Determine the [X, Y] coordinate at the center of the cell enclosing the given text.  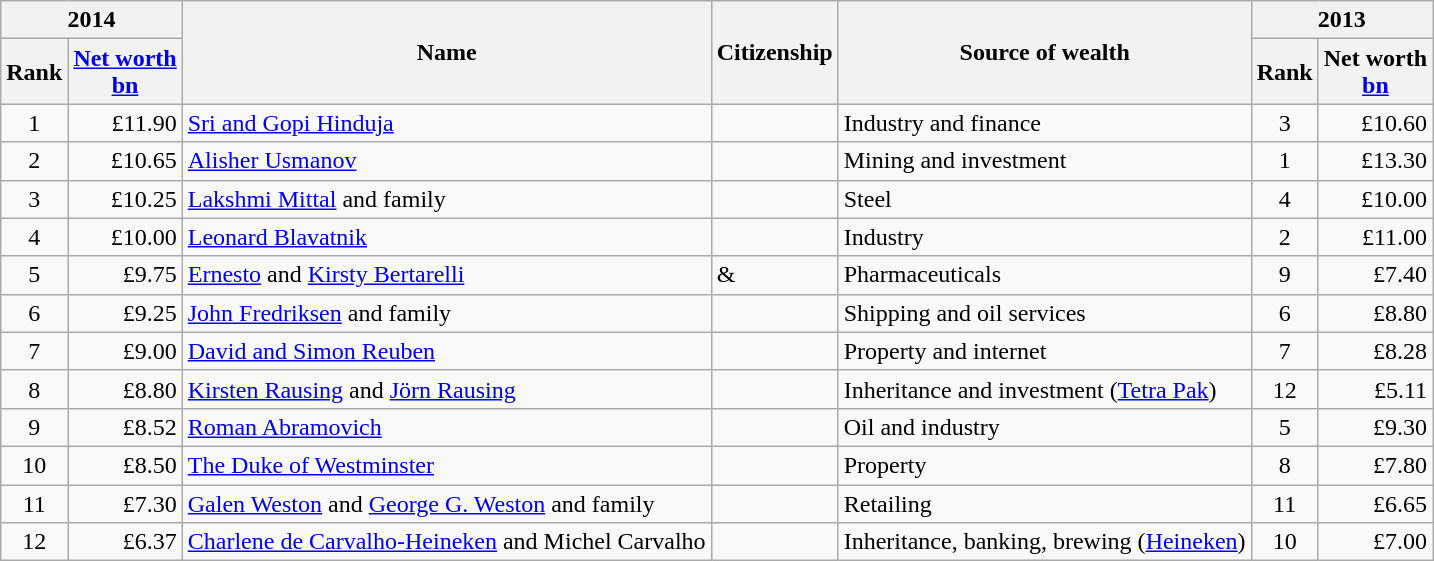
£9.30 [1375, 427]
Industry [1044, 237]
The Duke of Westminster [446, 465]
Citizenship [774, 52]
Roman Abramovich [446, 427]
£7.00 [1375, 542]
£8.50 [125, 465]
Inheritance and investment (Tetra Pak) [1044, 389]
Oil and industry [1044, 427]
£10.25 [125, 199]
£9.25 [125, 313]
£9.75 [125, 275]
£11.90 [125, 123]
Property and internet [1044, 351]
Industry and finance [1044, 123]
Charlene de Carvalho-Heineken and Michel Carvalho [446, 542]
£10.65 [125, 161]
Property [1044, 465]
Inheritance, banking, brewing (Heineken) [1044, 542]
& [774, 275]
Kirsten Rausing and Jörn Rausing [446, 389]
£5.11 [1375, 389]
£7.30 [125, 503]
Lakshmi Mittal and family [446, 199]
£13.30 [1375, 161]
£7.40 [1375, 275]
£10.60 [1375, 123]
£8.28 [1375, 351]
Mining and investment [1044, 161]
£6.37 [125, 542]
£6.65 [1375, 503]
David and Simon Reuben [446, 351]
Steel [1044, 199]
£9.00 [125, 351]
£11.00 [1375, 237]
John Fredriksen and family [446, 313]
Galen Weston and George G. Weston and family [446, 503]
Retailing [1044, 503]
Alisher Usmanov [446, 161]
Ernesto and Kirsty Bertarelli [446, 275]
£7.80 [1375, 465]
£8.52 [125, 427]
2013 [1342, 20]
Source of wealth [1044, 52]
Sri and Gopi Hinduja [446, 123]
Leonard Blavatnik [446, 237]
Name [446, 52]
Pharmaceuticals [1044, 275]
Shipping and oil services [1044, 313]
2014 [92, 20]
